Output the [X, Y] coordinate of the center of the cell containing the given text.  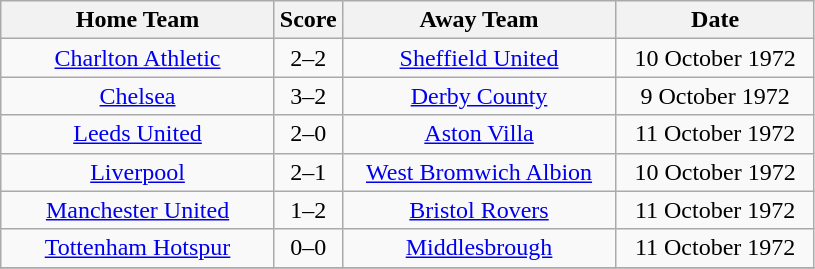
Leeds United [138, 134]
2–2 [308, 58]
Score [308, 20]
Manchester United [138, 210]
Away Team [479, 20]
Bristol Rovers [479, 210]
Sheffield United [479, 58]
Home Team [138, 20]
1–2 [308, 210]
Liverpool [138, 172]
Charlton Athletic [138, 58]
Derby County [479, 96]
3–2 [308, 96]
2–0 [308, 134]
Date [716, 20]
Chelsea [138, 96]
West Bromwich Albion [479, 172]
Tottenham Hotspur [138, 248]
0–0 [308, 248]
Middlesbrough [479, 248]
9 October 1972 [716, 96]
Aston Villa [479, 134]
2–1 [308, 172]
